Capture the cell that displays the provided text and extract its [X, Y] central coordinate. 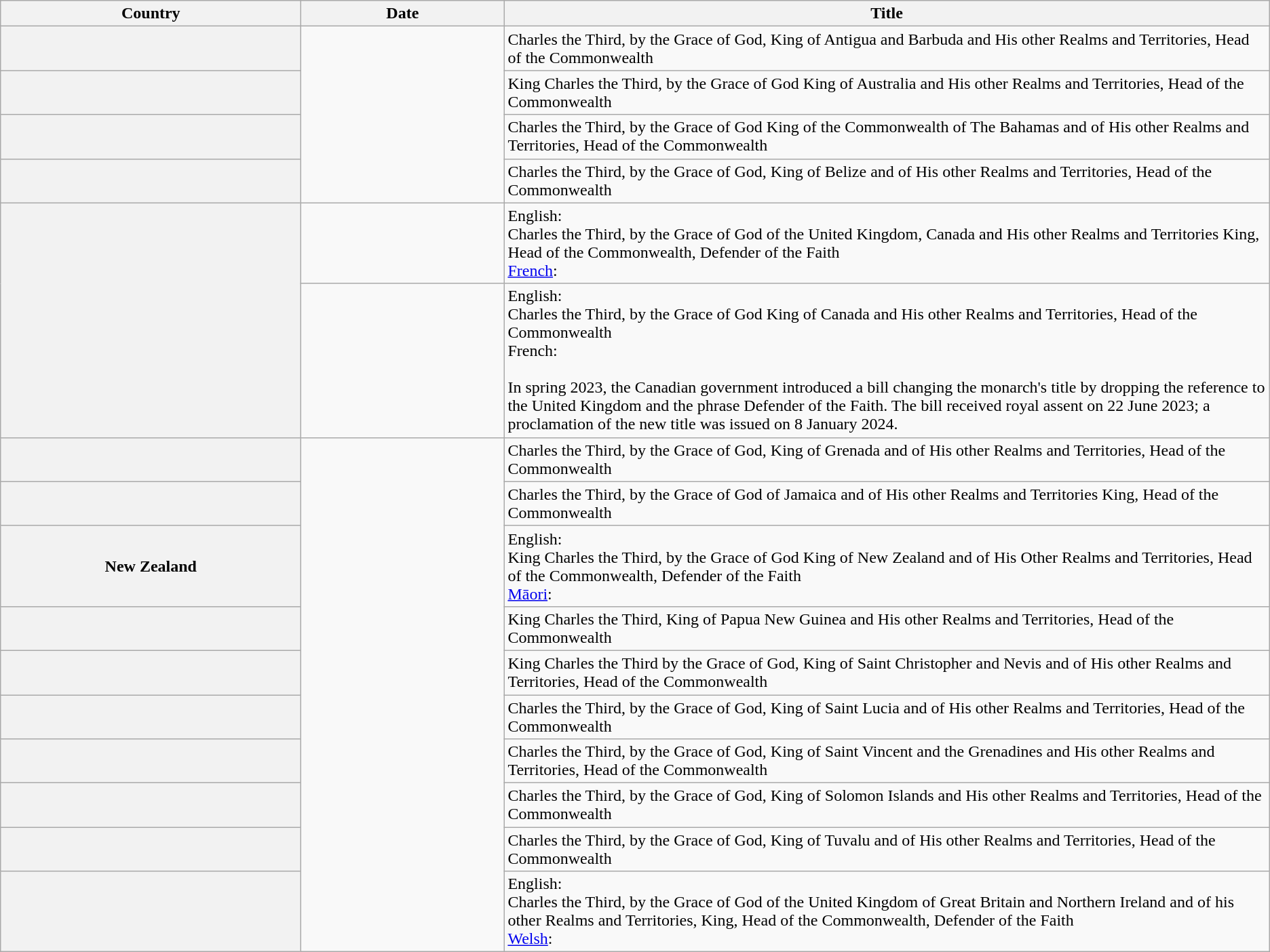
King Charles the Third, by the Grace of God King of Australia and His other Realms and Territories, Head of the Commonwealth [887, 92]
Date [403, 14]
New Zealand [151, 566]
Charles the Third, by the Grace of God, King of Solomon Islands and His other Realms and Territories, Head of the Commonwealth [887, 806]
Charles the Third, by the Grace of God, King of Saint Vincent and the Grenadines and His other Realms and Territories, Head of the Commonwealth [887, 761]
Charles the Third, by the Grace of God, King of Saint Lucia and of His other Realms and Territories, Head of the Commonwealth [887, 716]
King Charles the Third, King of Papua New Guinea and His other Realms and Territories, Head of the Commonwealth [887, 628]
Charles the Third, by the Grace of God King of the Commonwealth of The Bahamas and of His other Realms and Territories, Head of the Commonwealth [887, 137]
Charles the Third, by the Grace of God, King of Belize and of His other Realms and Territories, Head of the Commonwealth [887, 180]
King Charles the Third by the Grace of God, King of Saint Christopher and Nevis and of His other Realms and Territories, Head of the Commonwealth [887, 673]
Title [887, 14]
Charles the Third, by the Grace of God, King of Tuvalu and of His other Realms and Territories, Head of the Commonwealth [887, 849]
Country [151, 14]
Charles the Third, by the Grace of God, King of Antigua and Barbuda and His other Realms and Territories, Head of the Commonwealth [887, 49]
Charles the Third, by the Grace of God of Jamaica and of His other Realms and Territories King, Head of the Commonwealth [887, 503]
Charles the Third, by the Grace of God, King of Grenada and of His other Realms and Territories, Head of the Commonwealth [887, 460]
